From the cell containing the given text, extract its center point as (x, y) coordinate. 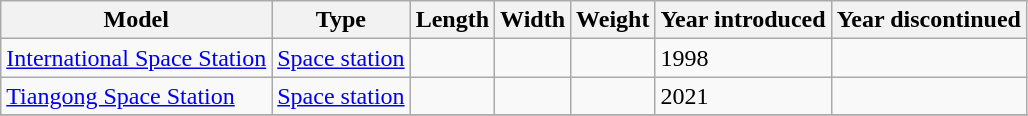
Type (341, 20)
1998 (743, 58)
International Space Station (136, 58)
Model (136, 20)
Year discontinued (928, 20)
2021 (743, 96)
Length (452, 20)
Tiangong Space Station (136, 96)
Width (533, 20)
Weight (613, 20)
Year introduced (743, 20)
